From the cell containing the given text, extract its center point as [x, y] coordinate. 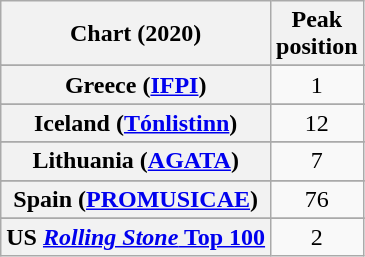
US Rolling Stone Top 100 [136, 237]
Iceland (Tónlistinn) [136, 123]
Peakposition [317, 34]
1 [317, 85]
Chart (2020) [136, 34]
2 [317, 237]
Greece (IFPI) [136, 85]
Lithuania (AGATA) [136, 161]
7 [317, 161]
76 [317, 199]
12 [317, 123]
Spain (PROMUSICAE) [136, 199]
